Pinpoint the cell where the given text exists, returning its (x, y) midpoint coordinate. 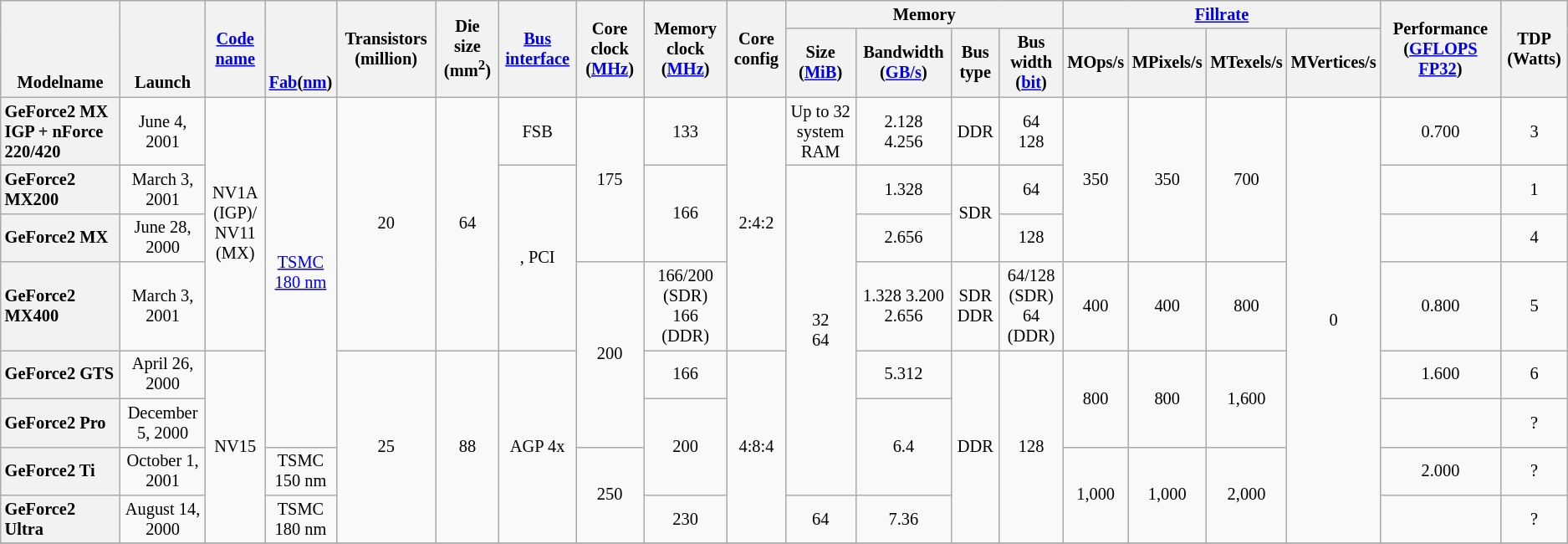
Die size (mm2) (467, 49)
Up to 32 system RAM (820, 131)
October 1, 2001 (162, 471)
1 (1534, 189)
Core config (756, 49)
0 (1334, 320)
MTexels/s (1246, 63)
Code name (236, 49)
GeForce2 Pro (60, 423)
0.700 (1441, 131)
2,000 (1246, 495)
6 (1534, 374)
166/200 (SDR)166 (DDR) (686, 306)
SDR (975, 213)
1.328 (903, 189)
1.600 (1441, 374)
Bandwidth (GB/s) (903, 63)
1,600 (1246, 398)
GeForce2 MX (60, 238)
TDP (Watts) (1534, 49)
SDRDDR (975, 306)
GeForce2 MX200 (60, 189)
Size (MiB) (820, 63)
700 (1246, 179)
NV1A (IGP)/ NV11 (MX) (236, 224)
0.800 (1441, 306)
GeForce2 MX IGP + nForce 220/420 (60, 131)
June 28, 2000 (162, 238)
GeForce2 Ti (60, 471)
7.36 (903, 519)
5.312 (903, 374)
88 (467, 447)
Launch (162, 49)
TSMC150 nm (301, 471)
Fillrate (1221, 14)
20 (386, 224)
Modelname (60, 49)
Bus interface (538, 49)
6.4 (903, 447)
GeForce2 Ultra (60, 519)
Bus type (975, 63)
Core clock (MHz) (610, 49)
MVertices/s (1334, 63)
NV15 (236, 447)
250 (610, 495)
AGP 4x (538, 447)
2.000 (1441, 471)
4 (1534, 238)
December 5, 2000 (162, 423)
Performance (GFLOPS FP32) (1441, 49)
64/128 (SDR)64 (DDR) (1031, 306)
175 (610, 179)
64128 (1031, 131)
MPixels/s (1167, 63)
Transistors (million) (386, 49)
230 (686, 519)
Fab(nm) (301, 49)
25 (386, 447)
FSB (538, 131)
GeForce2 GTS (60, 374)
1.328 3.200 2.656 (903, 306)
August 14, 2000 (162, 519)
2.1284.256 (903, 131)
, PCI (538, 258)
133 (686, 131)
3264 (820, 330)
April 26, 2000 (162, 374)
Memory (924, 14)
Memory clock (MHz) (686, 49)
Bus width (bit) (1031, 63)
GeForce2 MX400 (60, 306)
MOps/s (1096, 63)
4:8:4 (756, 447)
3 (1534, 131)
5 (1534, 306)
2:4:2 (756, 224)
2.656 (903, 238)
June 4, 2001 (162, 131)
